Capture the cell that displays the provided text and extract its (x, y) central coordinate. 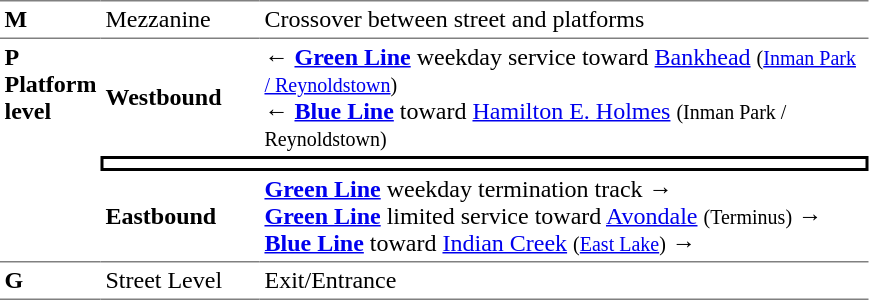
M (50, 19)
Westbound (180, 97)
Crossover between street and platforms (564, 19)
Street Level (180, 281)
G (50, 281)
Exit/Entrance (564, 281)
Eastbound (180, 217)
PPlatform level (50, 150)
Green Line weekday termination track → Green Line limited service toward Avondale (Terminus) → Blue Line toward Indian Creek (East Lake) → (564, 217)
Mezzanine (180, 19)
← Green Line weekday service toward Bankhead (Inman Park / Reynoldstown)← Blue Line toward Hamilton E. Holmes (Inman Park / Reynoldstown) (564, 97)
